Determine the (x, y) coordinate at the center of the cell enclosing the given text.  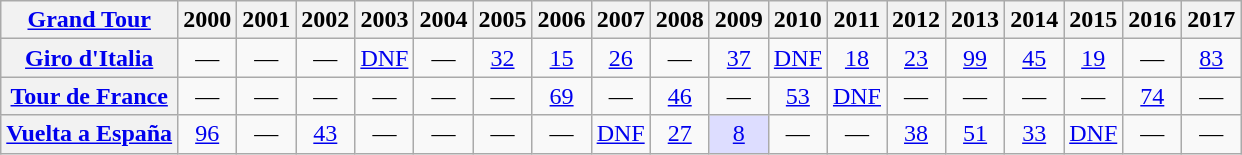
Grand Tour (90, 20)
2008 (680, 20)
2001 (266, 20)
2006 (562, 20)
2011 (856, 20)
38 (916, 134)
Vuelta a España (90, 134)
2010 (798, 20)
2013 (976, 20)
2017 (1212, 20)
2003 (384, 20)
45 (1034, 58)
2002 (326, 20)
32 (502, 58)
19 (1094, 58)
83 (1212, 58)
2000 (208, 20)
2015 (1094, 20)
23 (916, 58)
Giro d'Italia (90, 58)
2007 (620, 20)
15 (562, 58)
Tour de France (90, 96)
2009 (738, 20)
53 (798, 96)
46 (680, 96)
2014 (1034, 20)
2004 (444, 20)
96 (208, 134)
26 (620, 58)
18 (856, 58)
2016 (1152, 20)
33 (1034, 134)
8 (738, 134)
51 (976, 134)
69 (562, 96)
27 (680, 134)
99 (976, 58)
74 (1152, 96)
43 (326, 134)
2012 (916, 20)
37 (738, 58)
2005 (502, 20)
